Scan for the cell matching the given text and deliver its [x, y] coordinate at center. 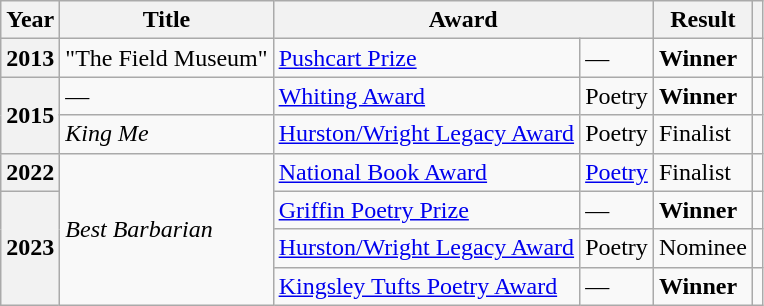
Title [166, 20]
Pushcart Prize [426, 58]
2023 [30, 248]
2022 [30, 172]
Best Barbarian [166, 229]
Whiting Award [426, 96]
Award [463, 20]
"The Field Museum" [166, 58]
King Me [166, 134]
2015 [30, 115]
National Book Award [426, 172]
Year [30, 20]
Nominee [702, 248]
Result [702, 20]
Griffin Poetry Prize [426, 210]
Kingsley Tufts Poetry Award [426, 286]
2013 [30, 58]
